Find where the given text appears and provide that cell's center as [x, y] coordinate. 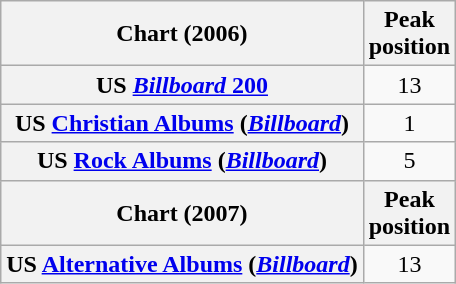
5 [409, 161]
Chart (2006) [182, 34]
US Billboard 200 [182, 85]
Chart (2007) [182, 212]
1 [409, 123]
US Christian Albums (Billboard) [182, 123]
US Alternative Albums (Billboard) [182, 264]
US Rock Albums (Billboard) [182, 161]
